Capture the cell that displays the provided text and extract its [X, Y] central coordinate. 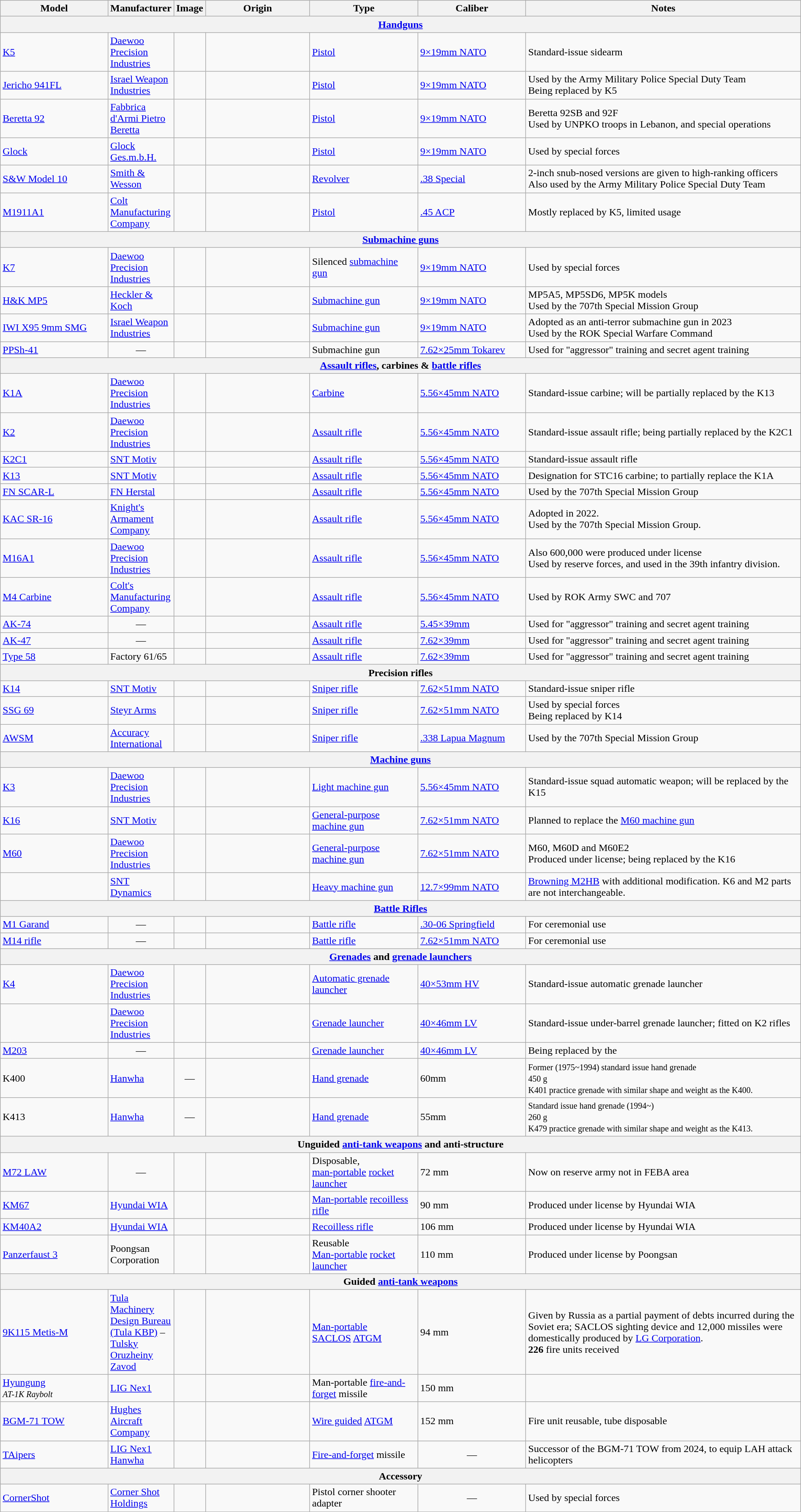
Caliber [472, 8]
Smith & Wesson [141, 179]
KM40A2 [54, 1227]
Standard-issue under-barrel grenade launcher; fitted on K2 rifles [663, 1023]
110 mm [472, 1254]
AWSM [54, 737]
.45 ACP [472, 212]
Colt's Manufacturing Company [141, 597]
Planned to replace the M60 machine gun [663, 820]
CornerShot [54, 1498]
M60 [54, 854]
Standard-issue automatic grenade launcher [663, 984]
AK-74 [54, 624]
Hughes Aircraft Company [141, 1421]
55mm [472, 1117]
Heavy machine gun [364, 887]
Standard-issue sidearm [663, 52]
Manufacturer [141, 8]
K3 [54, 787]
SNT Dynamics [141, 887]
Machine guns [400, 760]
60mm [472, 1078]
Light machine gun [364, 787]
Also 600,000 were produced under licenseUsed by reserve forces, and used in the 39th infantry division. [663, 558]
HyungungAT-1K Raybolt [54, 1388]
.38 Special [472, 179]
9K115 Metis-M [54, 1332]
M1911A1 [54, 212]
Panzerfaust 3 [54, 1254]
Steyr Arms [141, 710]
Fabbrica d'Armi Pietro Beretta [141, 118]
2-inch snub-nosed versions are given to high-ranking officersAlso used by the Army Military Police Special Duty Team [663, 179]
Browning M2HB with additional modification. K6 and M2 parts are not interchangeable. [663, 887]
Colt Manufacturing Company [141, 212]
BGM-71 TOW [54, 1421]
SSG 69 [54, 710]
Recoilless rifle [364, 1227]
106 mm [472, 1227]
150 mm [472, 1388]
PPSh-41 [54, 349]
M4 Carbine [54, 597]
Guided anti-tank weapons [400, 1282]
Silenced submachine gun [364, 267]
Poongsan Corporation [141, 1254]
Carbine [364, 393]
Battle Rifles [400, 908]
Model [54, 8]
Type 58 [54, 656]
IWI X95 9mm SMG [54, 328]
K413 [54, 1117]
Type [364, 8]
12.7×99mm NATO [472, 887]
FN Herstal [141, 492]
K5 [54, 52]
Beretta 92SB and 92FUsed by UNPKO troops in Lebanon, and special operations [663, 118]
KAC SR-16 [54, 519]
Used by the Army Military Police Special Duty TeamBeing replaced by K5 [663, 85]
.30-06 Springfield [472, 925]
M1 Garand [54, 925]
ReusableMan-portable rocket launcher [364, 1254]
Now on reserve army not in FEBA area [663, 1172]
K13 [54, 476]
LIG Nex1 [141, 1388]
Designation for STC16 carbine; to partially replace the K1A [663, 476]
M60, M60D and M60E2Produced under license; being replaced by the K16 [663, 854]
Standard-issue assault rifle [663, 460]
Disposable,man-portable rocket launcher [364, 1172]
K2 [54, 432]
Revolver [364, 179]
AK-47 [54, 640]
Standard issue hand grenade (1994~) 260 g K479 practice grenade with similar shape and weight as the K413. [663, 1117]
Tula Machinery Design Bureau (Tula KBP) – Tulsky Oruzheiny Zavod [141, 1332]
Adopted in 2022.Used by the 707th Special Mission Group. [663, 519]
TAipers [54, 1455]
Pistol corner shooter adapter [364, 1498]
M16A1 [54, 558]
Corner Shot Holdings [141, 1498]
Successor of the BGM-71 TOW from 2024, to equip LAH attack helicopters [663, 1455]
K16 [54, 820]
M72 LAW [54, 1172]
Standard-issue assault rifle; being partially replaced by the K2C1 [663, 432]
K14 [54, 688]
Fire-and-forget missile [364, 1455]
Fire unit reusable, tube disposable [663, 1421]
M14 rifle [54, 941]
Accessory [400, 1476]
Accuracy International [141, 737]
Former (1975~1994) standard issue hand grenade 450 gK401 practice grenade with similar shape and weight as the K400. [663, 1078]
Produced under license by Poongsan [663, 1254]
Man-portableSACLOS ATGM [364, 1332]
Jericho 941FL [54, 85]
Man-portable fire-and-forget missile [364, 1388]
H&K MP5 [54, 300]
94 mm [472, 1332]
Knight's Armament Company [141, 519]
Unguided anti-tank weapons and anti-structure [400, 1144]
Mostly replaced by K5, limited usage [663, 212]
Glock [54, 151]
Adopted as an anti-terror submachine gun in 2023Used by the ROK Special Warfare Command [663, 328]
MP5A5, MP5SD6, MP5K modelsUsed by the 707th Special Mission Group [663, 300]
Assault rifles, carbines & battle rifles [400, 366]
Notes [663, 8]
Origin [258, 8]
Handguns [400, 24]
Man-portable recoilless rifle [364, 1205]
Automatic grenade launcher [364, 984]
Used by special forcesBeing replaced by K14 [663, 710]
90 mm [472, 1205]
Precision rifles [400, 672]
Submachine guns [400, 239]
.338 Lapua Magnum [472, 737]
Glock Ges.m.b.H. [141, 151]
M203 [54, 1050]
Factory 61/65 [141, 656]
Heckler & Koch [141, 300]
K7 [54, 267]
KM67 [54, 1205]
40×53mm HV [472, 984]
Beretta 92 [54, 118]
Standard-issue carbine; will be partially replaced by the K13 [663, 393]
K1A [54, 393]
Used by ROK Army SWC and 707 [663, 597]
152 mm [472, 1421]
FN SCAR-L [54, 492]
Standard-issue squad automatic weapon; will be replaced by the K15 [663, 787]
7.62×25mm Tokarev [472, 349]
Being replaced by the [663, 1050]
K4 [54, 984]
Standard-issue sniper rifle [663, 688]
S&W Model 10 [54, 179]
K2C1 [54, 460]
K400 [54, 1078]
LIG Nex1Hanwha [141, 1455]
Grenades and grenade launchers [400, 957]
72 mm [472, 1172]
Wire guided ATGM [364, 1421]
5.45×39mm [472, 624]
Image [189, 8]
